Determine the (x, y) coordinate at the center of the cell enclosing the given text.  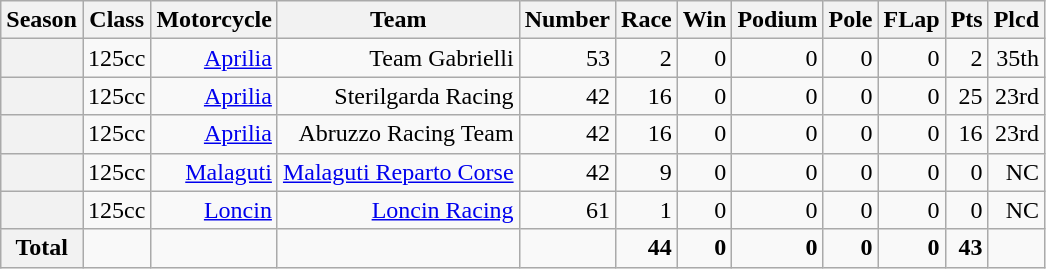
1 (647, 210)
Race (647, 20)
Team Gabrielli (398, 58)
35th (1016, 58)
61 (567, 210)
Class (116, 20)
Podium (778, 20)
Motorcycle (214, 20)
Malaguti (214, 172)
Malaguti Reparto Corse (398, 172)
53 (567, 58)
44 (647, 248)
Team (398, 20)
Pts (966, 20)
Total (42, 248)
Number (567, 20)
25 (966, 96)
FLap (912, 20)
Loncin Racing (398, 210)
Loncin (214, 210)
9 (647, 172)
Pole (850, 20)
43 (966, 248)
Abruzzo Racing Team (398, 134)
Plcd (1016, 20)
Win (704, 20)
Sterilgarda Racing (398, 96)
Season (42, 20)
